Capture the cell that displays the provided text and extract its [x, y] central coordinate. 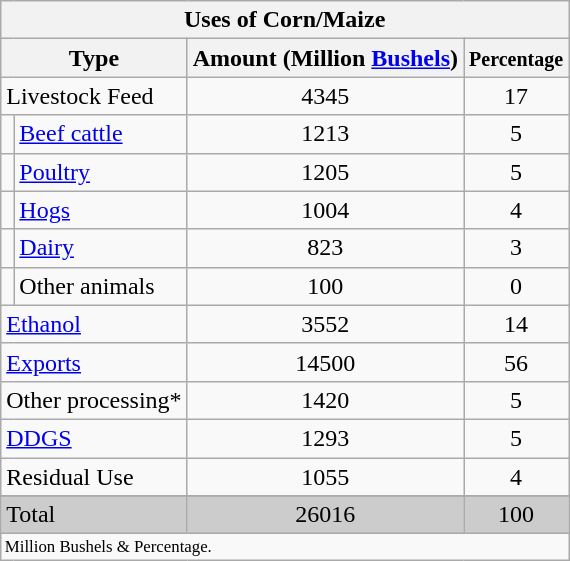
1213 [325, 134]
1293 [325, 438]
0 [516, 286]
Million Bushels & Percentage. [285, 547]
Beef cattle [100, 134]
Livestock Feed [94, 96]
DDGS [94, 438]
26016 [325, 515]
14500 [325, 362]
56 [516, 362]
Other animals [100, 286]
Dairy [100, 248]
17 [516, 96]
14 [516, 324]
Amount (Million Bushels) [325, 58]
3 [516, 248]
823 [325, 248]
1205 [325, 172]
Total [94, 515]
Type [94, 58]
Other processing* [94, 400]
Percentage [516, 58]
1420 [325, 400]
Poultry [100, 172]
Exports [94, 362]
1055 [325, 477]
Ethanol [94, 324]
1004 [325, 210]
Residual Use [94, 477]
4345 [325, 96]
3552 [325, 324]
Uses of Corn/Maize [285, 20]
Hogs [100, 210]
